From the cell containing the given text, extract its center point as (x, y) coordinate. 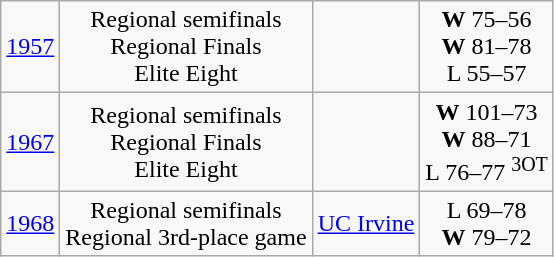
1968 (30, 224)
L 69–78W 79–72 (487, 224)
Regional semifinalsRegional 3rd-place game (186, 224)
UC Irvine (366, 224)
1967 (30, 142)
W 101–73W 88–71L 76–77 3OT (487, 142)
W 75–56W 81–78L 55–57 (487, 47)
1957 (30, 47)
